Provide the [x, y] coordinate of the cell's center where the given text is located.  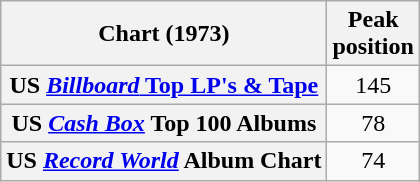
Peakposition [373, 34]
145 [373, 85]
US Record World Album Chart [164, 161]
US Cash Box Top 100 Albums [164, 123]
US Billboard Top LP's & Tape [164, 85]
74 [373, 161]
78 [373, 123]
Chart (1973) [164, 34]
